Return the (x, y) coordinate for the center point of the cell that contains the specified text.  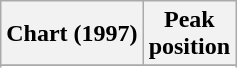
Peakposition (189, 34)
Chart (1997) (72, 34)
